Find where the given text appears and provide that cell's center as [x, y] coordinate. 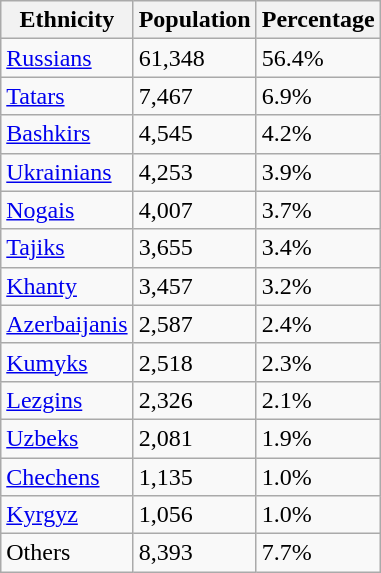
Chechens [67, 477]
1.9% [318, 438]
2,326 [194, 400]
3.2% [318, 286]
6.9% [318, 96]
Population [194, 20]
Percentage [318, 20]
3,655 [194, 248]
2.3% [318, 362]
61,348 [194, 58]
Kyrgyz [67, 515]
Russians [67, 58]
Ethnicity [67, 20]
2.1% [318, 400]
4,253 [194, 172]
1,056 [194, 515]
2,081 [194, 438]
1,135 [194, 477]
Uzbeks [67, 438]
Azerbaijanis [67, 324]
3.9% [318, 172]
2,587 [194, 324]
7,467 [194, 96]
Lezgins [67, 400]
3.4% [318, 248]
Tatars [67, 96]
Khanty [67, 286]
Tajiks [67, 248]
7.7% [318, 553]
8,393 [194, 553]
Ukrainians [67, 172]
2.4% [318, 324]
Others [67, 553]
Nogais [67, 210]
3,457 [194, 286]
Kumyks [67, 362]
4.2% [318, 134]
Bashkirs [67, 134]
56.4% [318, 58]
4,545 [194, 134]
2,518 [194, 362]
3.7% [318, 210]
4,007 [194, 210]
